Output the (x, y) coordinate of the center of the cell containing the given text.  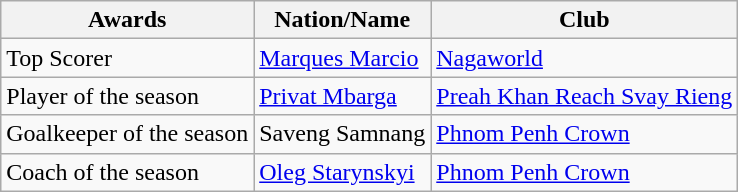
Oleg Starynskyi (342, 172)
Privat Mbarga (342, 96)
Club (584, 20)
Top Scorer (128, 58)
Player of the season (128, 96)
Nation/Name (342, 20)
Goalkeeper of the season (128, 134)
Coach of the season (128, 172)
Marques Marcio (342, 58)
Awards (128, 20)
Saveng Samnang (342, 134)
Preah Khan Reach Svay Rieng (584, 96)
Nagaworld (584, 58)
